From the cell containing the given text, extract its center point as (x, y) coordinate. 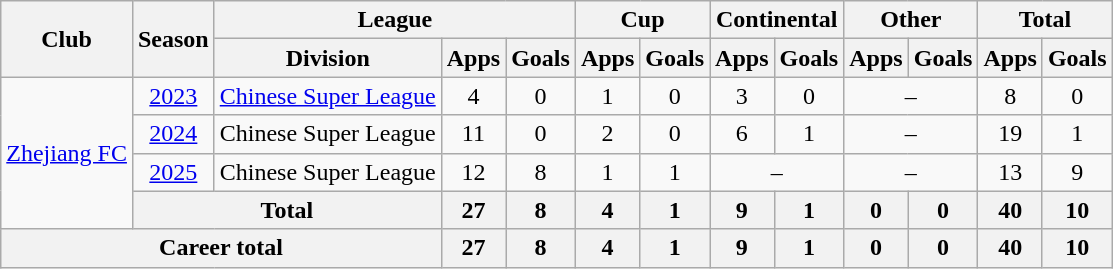
Cup (642, 20)
2 (607, 134)
11 (473, 134)
Continental (777, 20)
Division (328, 58)
Season (173, 39)
Other (911, 20)
12 (473, 172)
13 (1010, 172)
Career total (221, 248)
League (394, 20)
3 (742, 96)
Zhejiang FC (67, 153)
6 (742, 134)
2023 (173, 96)
2025 (173, 172)
Club (67, 39)
2024 (173, 134)
19 (1010, 134)
